Pinpoint the cell where the given text exists, returning its [x, y] midpoint coordinate. 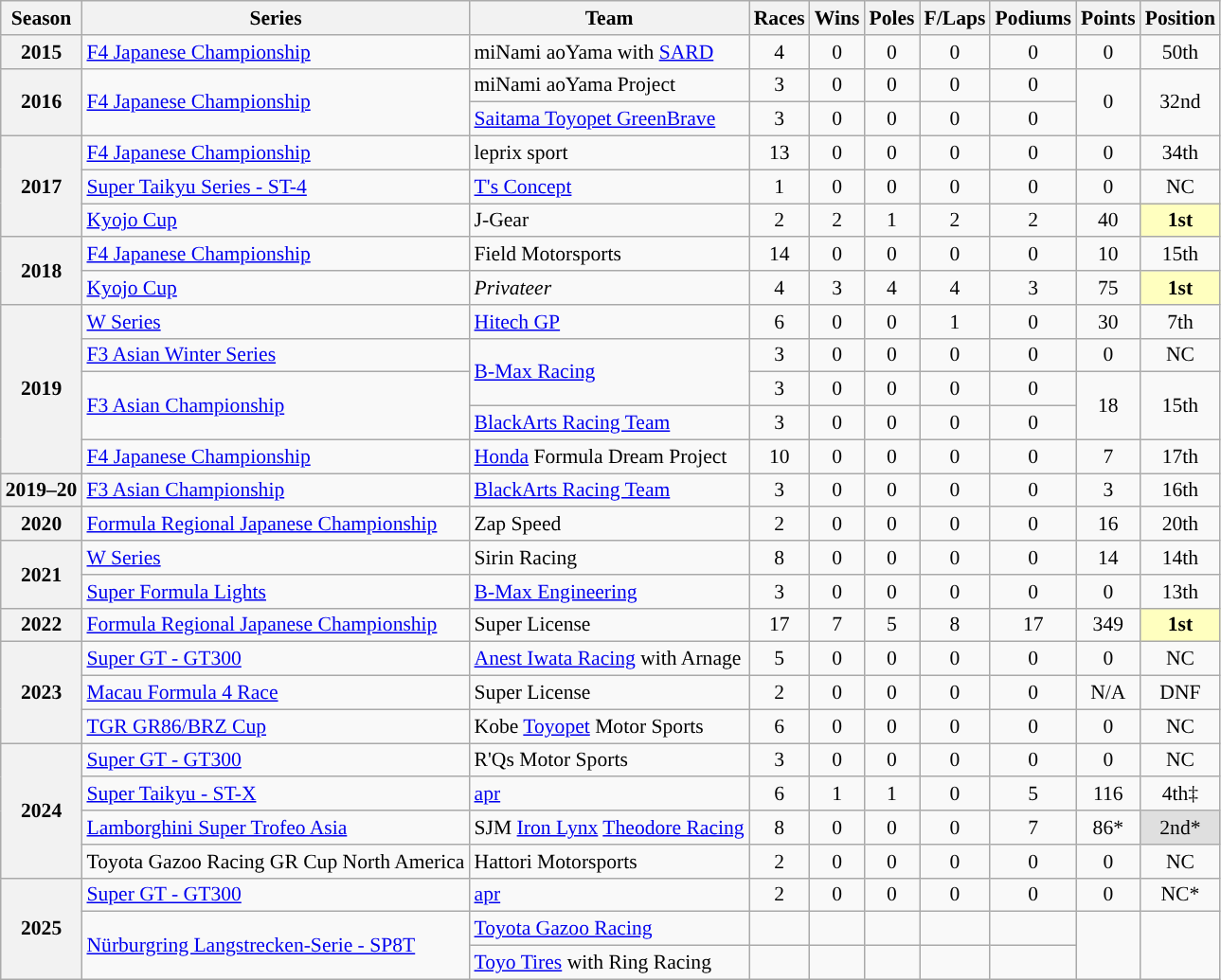
20th [1180, 525]
F/Laps [955, 18]
2018 [42, 271]
Privateer [610, 288]
2nd* [1180, 828]
2020 [42, 525]
Toyota Gazoo Racing [610, 929]
14th [1180, 558]
13th [1180, 592]
Saitama Toyopet GreenBrave [610, 119]
Toyota Gazoo Racing GR Cup North America [275, 862]
Super Taikyu Series - ST-4 [275, 187]
Zap Speed [610, 525]
2023 [42, 693]
F3 Asian Winter Series [275, 355]
40 [1108, 221]
75 [1108, 288]
B-Max Engineering [610, 592]
Honda Formula Dream Project [610, 456]
Podiums [1032, 18]
34th [1180, 153]
Poles [891, 18]
N/A [1108, 693]
Points [1108, 18]
Series [275, 18]
86* [1108, 828]
16 [1108, 525]
2019–20 [42, 490]
Macau Formula 4 Race [275, 693]
2017 [42, 187]
16th [1180, 490]
Anest Iwata Racing with Arnage [610, 659]
2019 [42, 389]
Races [780, 18]
2022 [42, 625]
13 [780, 153]
Lamborghini Super Trofeo Asia [275, 828]
B-Max Racing [610, 371]
Field Motorsports [610, 255]
30 [1108, 322]
leprix sport [610, 153]
TGR GR86/BRZ Cup [275, 726]
4th‡ [1180, 794]
Wins [837, 18]
R'Qs Motor Sports [610, 760]
Position [1180, 18]
349 [1108, 625]
2025 [42, 928]
2015 [42, 52]
50th [1180, 52]
SJM Iron Lynx Theodore Racing [610, 828]
Toyo Tires with Ring Racing [610, 963]
32nd [1180, 102]
Super Formula Lights [275, 592]
Super Taikyu - ST-X [275, 794]
Team [610, 18]
Hitech GP [610, 322]
18 [1108, 405]
2024 [42, 811]
Sirin Racing [610, 558]
17th [1180, 456]
NC* [1180, 895]
7th [1180, 322]
T's Concept [610, 187]
Hattori Motorsports [610, 862]
Kobe Toyopet Motor Sports [610, 726]
2021 [42, 574]
Nürburgring Langstrecken-Serie - SP8T [275, 945]
J-Gear [610, 221]
Season [42, 18]
miNami aoYama Project [610, 85]
2016 [42, 102]
miNami aoYama with SARD [610, 52]
116 [1108, 794]
DNF [1180, 693]
